From the cell containing the given text, extract its center point as [X, Y] coordinate. 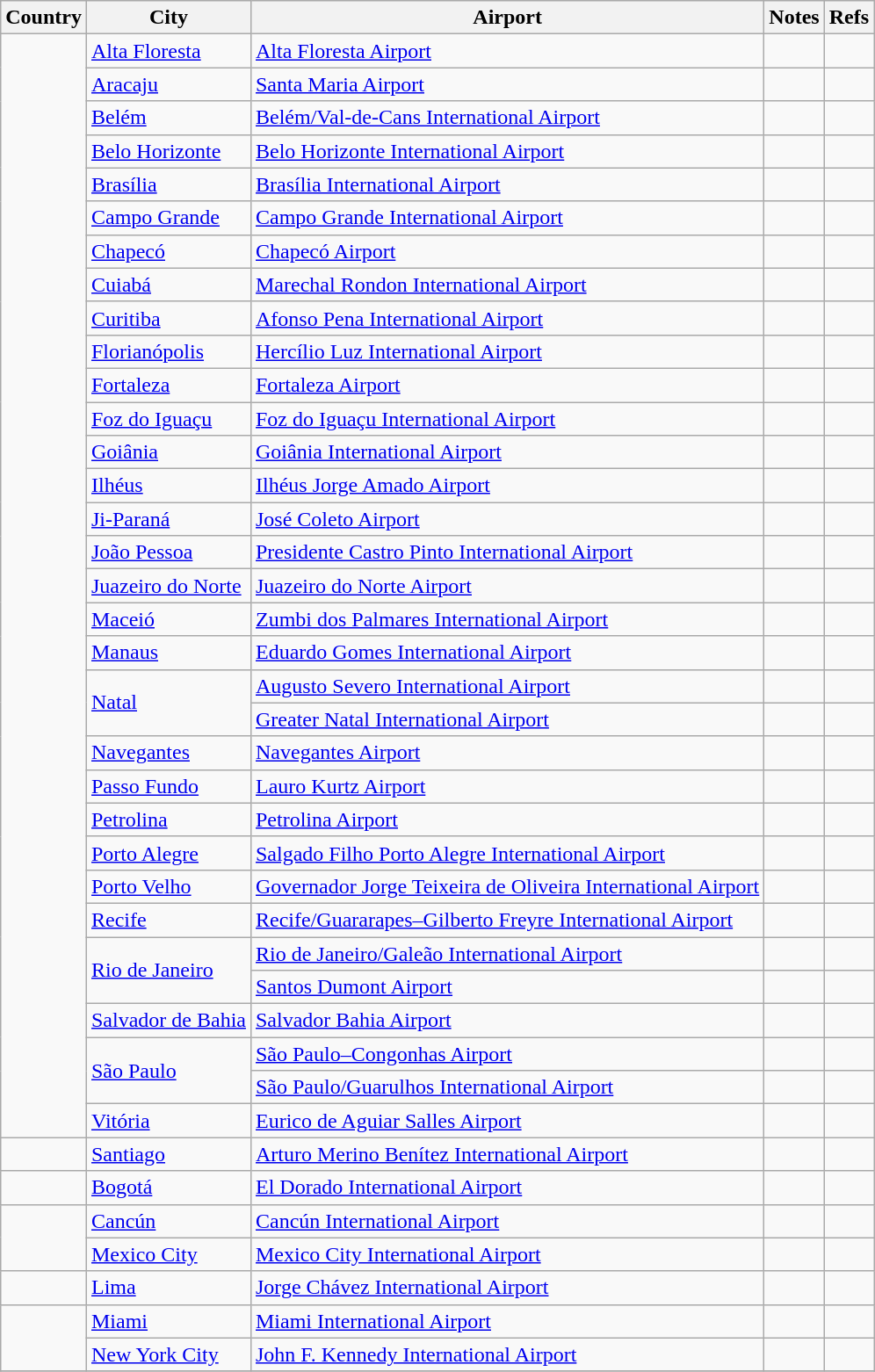
Santa Maria Airport [507, 84]
Belém [169, 118]
Alta Floresta Airport [507, 51]
Cancún [169, 1221]
Hercílio Luz International Airport [507, 351]
São Paulo [169, 1071]
Santos Dumont Airport [507, 987]
Jorge Chávez International Airport [507, 1288]
João Pessoa [169, 552]
Santiago [169, 1154]
Belo Horizonte International Airport [507, 151]
Campo Grande International Airport [507, 218]
Salvador de Bahia [169, 1021]
Petrolina Airport [507, 820]
Ji-Paraná [169, 519]
Miami International Airport [507, 1321]
Vitória [169, 1121]
Lauro Kurtz Airport [507, 786]
Governador Jorge Teixeira de Oliveira International Airport [507, 886]
Cuiabá [169, 285]
Recife [169, 920]
Airport [507, 18]
Juazeiro do Norte [169, 586]
Greater Natal International Airport [507, 719]
Salgado Filho Porto Alegre International Airport [507, 853]
Maceió [169, 619]
Fortaleza Airport [507, 385]
Marechal Rondon International Airport [507, 285]
Recife/Guararapes–Gilberto Freyre International Airport [507, 920]
El Dorado International Airport [507, 1188]
Bogotá [169, 1188]
Manaus [169, 653]
Porto Velho [169, 886]
Passo Fundo [169, 786]
John F. Kennedy International Airport [507, 1354]
Florianópolis [169, 351]
Curitiba [169, 318]
Ilhéus Jorge Amado Airport [507, 486]
Afonso Pena International Airport [507, 318]
Notes [794, 18]
Chapecó Airport [507, 251]
Alta Floresta [169, 51]
Petrolina [169, 820]
José Coleto Airport [507, 519]
New York City [169, 1354]
Miami [169, 1321]
Country [44, 18]
Goiânia [169, 452]
Augusto Severo International Airport [507, 686]
Porto Alegre [169, 853]
Fortaleza [169, 385]
Ilhéus [169, 486]
Aracaju [169, 84]
Zumbi dos Palmares International Airport [507, 619]
Brasília International Airport [507, 184]
Navegantes [169, 753]
Natal [169, 703]
Mexico City [169, 1254]
São Paulo–Congonhas Airport [507, 1054]
Cancún International Airport [507, 1221]
Eduardo Gomes International Airport [507, 653]
Foz do Iguaçu International Airport [507, 419]
Lima [169, 1288]
Belém/Val-de-Cans International Airport [507, 118]
Navegantes Airport [507, 753]
Salvador Bahia Airport [507, 1021]
Belo Horizonte [169, 151]
Mexico City International Airport [507, 1254]
Arturo Merino Benítez International Airport [507, 1154]
City [169, 18]
Chapecó [169, 251]
Goiânia International Airport [507, 452]
Eurico de Aguiar Salles Airport [507, 1121]
Juazeiro do Norte Airport [507, 586]
Rio de Janeiro/Galeão International Airport [507, 953]
Foz do Iguaçu [169, 419]
Brasília [169, 184]
Refs [849, 18]
São Paulo/Guarulhos International Airport [507, 1087]
Presidente Castro Pinto International Airport [507, 552]
Campo Grande [169, 218]
Rio de Janeiro [169, 970]
